For the text-containing cell, return its midpoint in (X, Y) coordinate format. 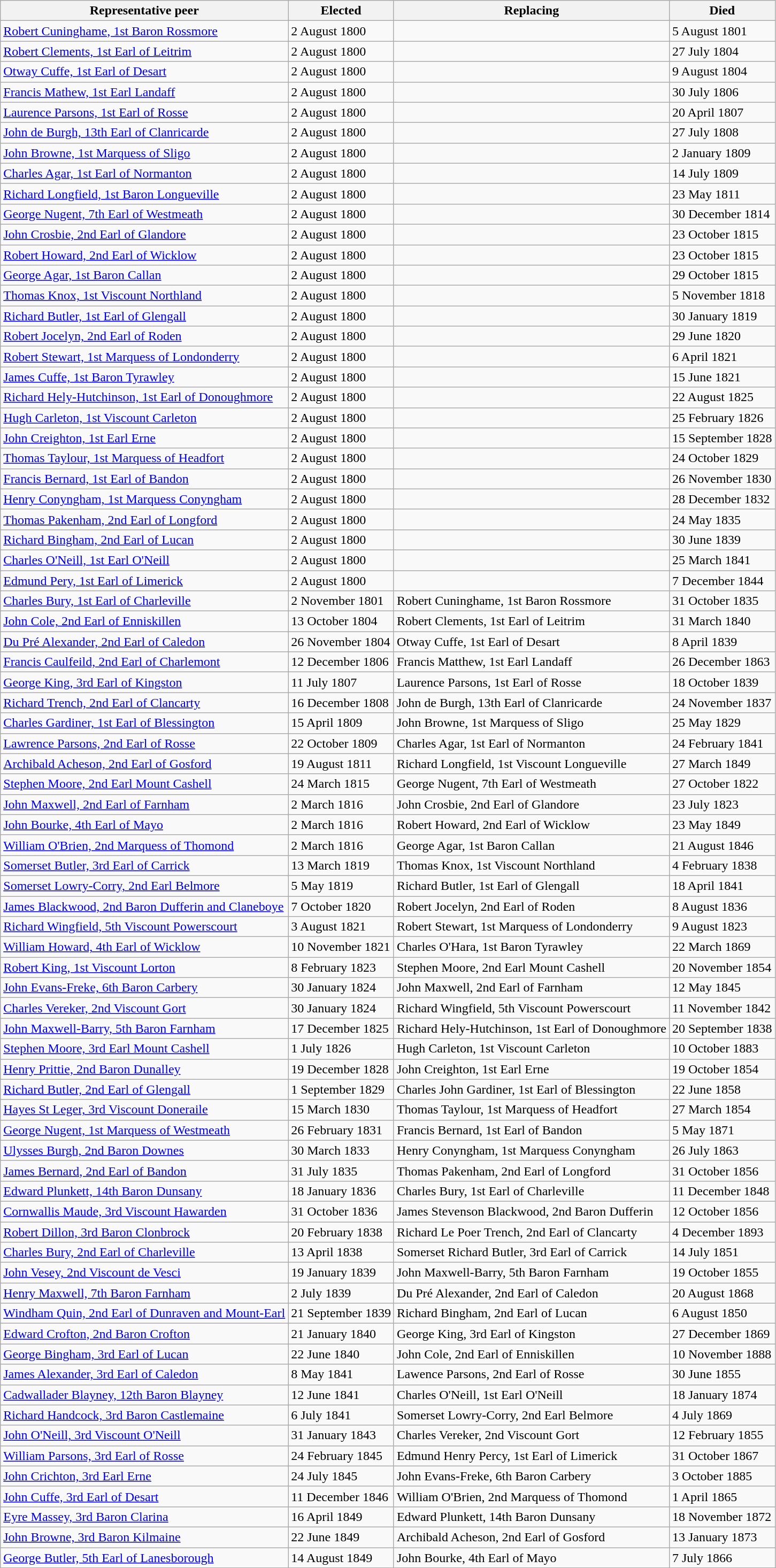
Somerset Butler, 3rd Earl of Carrick (144, 865)
Robert King, 1st Viscount Lorton (144, 967)
James Cuffe, 1st Baron Tyrawley (144, 377)
Cornwallis Maude, 3rd Viscount Hawarden (144, 1211)
18 October 1839 (722, 682)
William Parsons, 3rd Earl of Rosse (144, 1456)
10 November 1821 (341, 947)
3 August 1821 (341, 927)
30 June 1839 (722, 540)
24 March 1815 (341, 784)
19 January 1839 (341, 1273)
26 November 1830 (722, 479)
Edmund Pery, 1st Earl of Limerick (144, 580)
Edward Crofton, 2nd Baron Crofton (144, 1334)
George Nugent, 1st Marquess of Westmeath (144, 1130)
22 August 1825 (722, 397)
9 August 1823 (722, 927)
Henry Maxwell, 7th Baron Farnham (144, 1293)
12 June 1841 (341, 1395)
Ulysses Burgh, 2nd Baron Downes (144, 1150)
Francis Matthew, 1st Earl Landaff (532, 662)
John Vesey, 2nd Viscount de Vesci (144, 1273)
7 October 1820 (341, 906)
8 February 1823 (341, 967)
William Howard, 4th Earl of Wicklow (144, 947)
Replacing (532, 11)
6 April 1821 (722, 357)
1 September 1829 (341, 1089)
14 July 1809 (722, 173)
26 December 1863 (722, 662)
23 May 1811 (722, 194)
27 December 1869 (722, 1334)
15 April 1809 (341, 723)
16 December 1808 (341, 703)
31 October 1867 (722, 1456)
Hayes St Leger, 3rd Viscount Doneraile (144, 1110)
29 October 1815 (722, 275)
26 July 1863 (722, 1150)
19 December 1828 (341, 1069)
Richard Le Poer Trench, 2nd Earl of Clancarty (532, 1232)
23 July 1823 (722, 804)
24 November 1837 (722, 703)
24 February 1841 (722, 743)
Charles Bury, 2nd Earl of Charleville (144, 1252)
18 April 1841 (722, 886)
31 October 1836 (341, 1211)
19 October 1854 (722, 1069)
11 November 1842 (722, 1008)
John Browne, 3rd Baron Kilmaine (144, 1537)
Richard Handcock, 3rd Baron Castlemaine (144, 1415)
31 October 1856 (722, 1171)
24 July 1845 (341, 1476)
14 August 1849 (341, 1558)
17 December 1825 (341, 1028)
1 April 1865 (722, 1496)
14 July 1851 (722, 1252)
20 November 1854 (722, 967)
Lawence Parsons, 2nd Earl of Rosse (532, 1374)
4 July 1869 (722, 1415)
23 May 1849 (722, 825)
5 November 1818 (722, 296)
1 July 1826 (341, 1049)
Lawrence Parsons, 2nd Earl of Rosse (144, 743)
John Crichton, 3rd Earl Erne (144, 1476)
22 June 1849 (341, 1537)
25 May 1829 (722, 723)
15 June 1821 (722, 377)
25 March 1841 (722, 560)
28 December 1832 (722, 499)
Richard Longfield, 1st Viscount Longueville (532, 764)
20 February 1838 (341, 1232)
26 February 1831 (341, 1130)
Edmund Henry Percy, 1st Earl of Limerick (532, 1456)
2 January 1809 (722, 153)
8 April 1839 (722, 642)
5 May 1819 (341, 886)
13 April 1838 (341, 1252)
10 November 1888 (722, 1354)
12 February 1855 (722, 1435)
George Bingham, 3rd Earl of Lucan (144, 1354)
7 December 1844 (722, 580)
30 June 1855 (722, 1374)
21 August 1846 (722, 845)
18 November 1872 (722, 1517)
12 December 1806 (341, 662)
19 October 1855 (722, 1273)
27 March 1849 (722, 764)
8 May 1841 (341, 1374)
20 September 1838 (722, 1028)
22 March 1869 (722, 947)
20 August 1868 (722, 1293)
18 January 1836 (341, 1191)
5 May 1871 (722, 1130)
5 August 1801 (722, 31)
George Butler, 5th Earl of Lanesborough (144, 1558)
19 August 1811 (341, 764)
Somerset Richard Butler, 3rd Earl of Carrick (532, 1252)
12 May 1845 (722, 988)
Charles O'Hara, 1st Baron Tyrawley (532, 947)
26 November 1804 (341, 642)
James Blackwood, 2nd Baron Dufferin and Claneboye (144, 906)
3 October 1885 (722, 1476)
12 October 1856 (722, 1211)
22 June 1858 (722, 1089)
25 February 1826 (722, 418)
11 December 1848 (722, 1191)
Richard Longfield, 1st Baron Longueville (144, 194)
18 January 1874 (722, 1395)
7 July 1866 (722, 1558)
9 August 1804 (722, 72)
24 May 1835 (722, 519)
15 March 1830 (341, 1110)
Richard Trench, 2nd Earl of Clancarty (144, 703)
Representative peer (144, 11)
Stephen Moore, 3rd Earl Mount Cashell (144, 1049)
29 June 1820 (722, 336)
6 August 1850 (722, 1313)
24 February 1845 (341, 1456)
Charles Gardiner, 1st Earl of Blessington (144, 723)
22 October 1809 (341, 743)
4 December 1893 (722, 1232)
27 July 1808 (722, 133)
Cadwallader Blayney, 12th Baron Blayney (144, 1395)
Eyre Massey, 3rd Baron Clarina (144, 1517)
27 March 1854 (722, 1110)
16 April 1849 (341, 1517)
31 July 1835 (341, 1171)
Charles John Gardiner, 1st Earl of Blessington (532, 1089)
Elected (341, 11)
27 October 1822 (722, 784)
30 December 1814 (722, 214)
John O'Neill, 3rd Viscount O'Neill (144, 1435)
30 March 1833 (341, 1150)
8 August 1836 (722, 906)
James Stevenson Blackwood, 2nd Baron Dufferin (532, 1211)
2 July 1839 (341, 1293)
31 March 1840 (722, 621)
10 October 1883 (722, 1049)
30 July 1806 (722, 92)
Richard Butler, 2nd Earl of Glengall (144, 1089)
15 September 1828 (722, 438)
Francis Mathew, 1st Earl Landaff (144, 92)
6 July 1841 (341, 1415)
Henry Prittie, 2nd Baron Dunalley (144, 1069)
11 December 1846 (341, 1496)
James Bernard, 2nd Earl of Bandon (144, 1171)
13 October 1804 (341, 621)
Francis Caulfeild, 2nd Earl of Charlemont (144, 662)
John Cuffe, 3rd Earl of Desart (144, 1496)
24 October 1829 (722, 458)
11 July 1807 (341, 682)
13 January 1873 (722, 1537)
Windham Quin, 2nd Earl of Dunraven and Mount-Earl (144, 1313)
22 June 1840 (341, 1354)
13 March 1819 (341, 865)
2 November 1801 (341, 601)
27 July 1804 (722, 51)
31 January 1843 (341, 1435)
James Alexander, 3rd Earl of Caledon (144, 1374)
31 October 1835 (722, 601)
4 February 1838 (722, 865)
21 January 1840 (341, 1334)
21 September 1839 (341, 1313)
20 April 1807 (722, 112)
Died (722, 11)
30 January 1819 (722, 316)
Robert Dillon, 3rd Baron Clonbrock (144, 1232)
